Identify which cell holds the provided text, then report its [x, y] central coordinate. 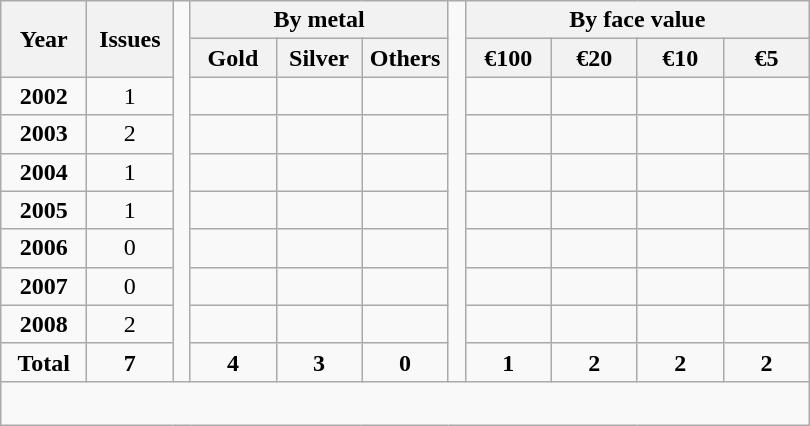
Issues [130, 39]
Year [44, 39]
€20 [594, 58]
Gold [233, 58]
2005 [44, 210]
3 [319, 362]
€100 [508, 58]
Others [405, 58]
2006 [44, 248]
€10 [680, 58]
€5 [766, 58]
2007 [44, 286]
2004 [44, 172]
7 [130, 362]
2003 [44, 134]
2008 [44, 324]
By metal [319, 20]
By face value [637, 20]
4 [233, 362]
Silver [319, 58]
2002 [44, 96]
Total [44, 362]
